Extract the [X, Y] coordinate from the center of the cell holding the provided text.  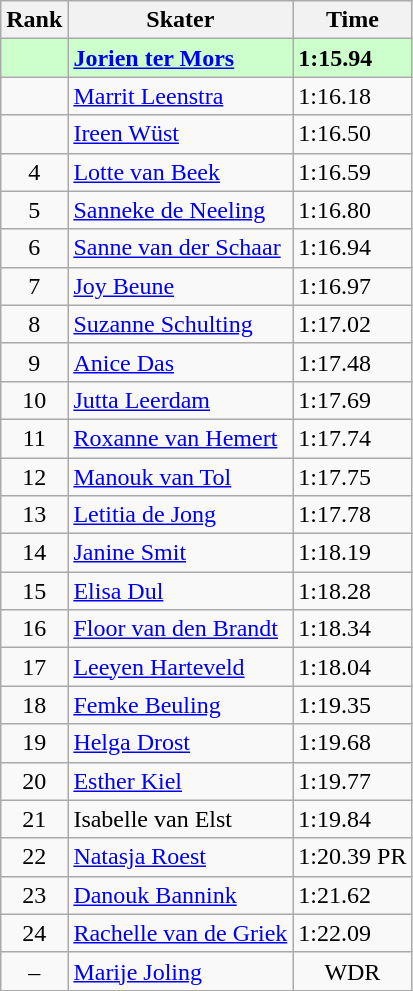
Marrit Leenstra [180, 96]
WDR [352, 971]
1:16.59 [352, 172]
Elisa Dul [180, 591]
Floor van den Brandt [180, 629]
14 [34, 553]
Natasja Roest [180, 857]
Rachelle van de Griek [180, 933]
Roxanne van Hemert [180, 438]
1:18.28 [352, 591]
1:22.09 [352, 933]
Anice Das [180, 362]
Femke Beuling [180, 705]
1:16.94 [352, 248]
1:19.77 [352, 781]
1:18.34 [352, 629]
13 [34, 515]
20 [34, 781]
1:16.50 [352, 134]
7 [34, 286]
Time [352, 20]
Jutta Leerdam [180, 400]
– [34, 971]
Marije Joling [180, 971]
1:19.68 [352, 743]
5 [34, 210]
Rank [34, 20]
19 [34, 743]
16 [34, 629]
Helga Drost [180, 743]
Esther Kiel [180, 781]
24 [34, 933]
15 [34, 591]
Sanneke de Neeling [180, 210]
1:15.94 [352, 58]
1:17.75 [352, 477]
1:17.02 [352, 324]
Joy Beune [180, 286]
Jorien ter Mors [180, 58]
1:18.04 [352, 667]
Isabelle van Elst [180, 819]
6 [34, 248]
Janine Smit [180, 553]
21 [34, 819]
1:18.19 [352, 553]
1:16.97 [352, 286]
1:17.74 [352, 438]
22 [34, 857]
1:21.62 [352, 895]
1:20.39 PR [352, 857]
18 [34, 705]
12 [34, 477]
4 [34, 172]
1:17.78 [352, 515]
1:16.80 [352, 210]
Skater [180, 20]
Letitia de Jong [180, 515]
Leeyen Harteveld [180, 667]
Lotte van Beek [180, 172]
Danouk Bannink [180, 895]
23 [34, 895]
10 [34, 400]
17 [34, 667]
Sanne van der Schaar [180, 248]
1:19.35 [352, 705]
Ireen Wüst [180, 134]
Suzanne Schulting [180, 324]
1:17.48 [352, 362]
Manouk van Tol [180, 477]
8 [34, 324]
9 [34, 362]
1:17.69 [352, 400]
11 [34, 438]
1:19.84 [352, 819]
1:16.18 [352, 96]
